For the text-containing cell, return its midpoint in [x, y] coordinate format. 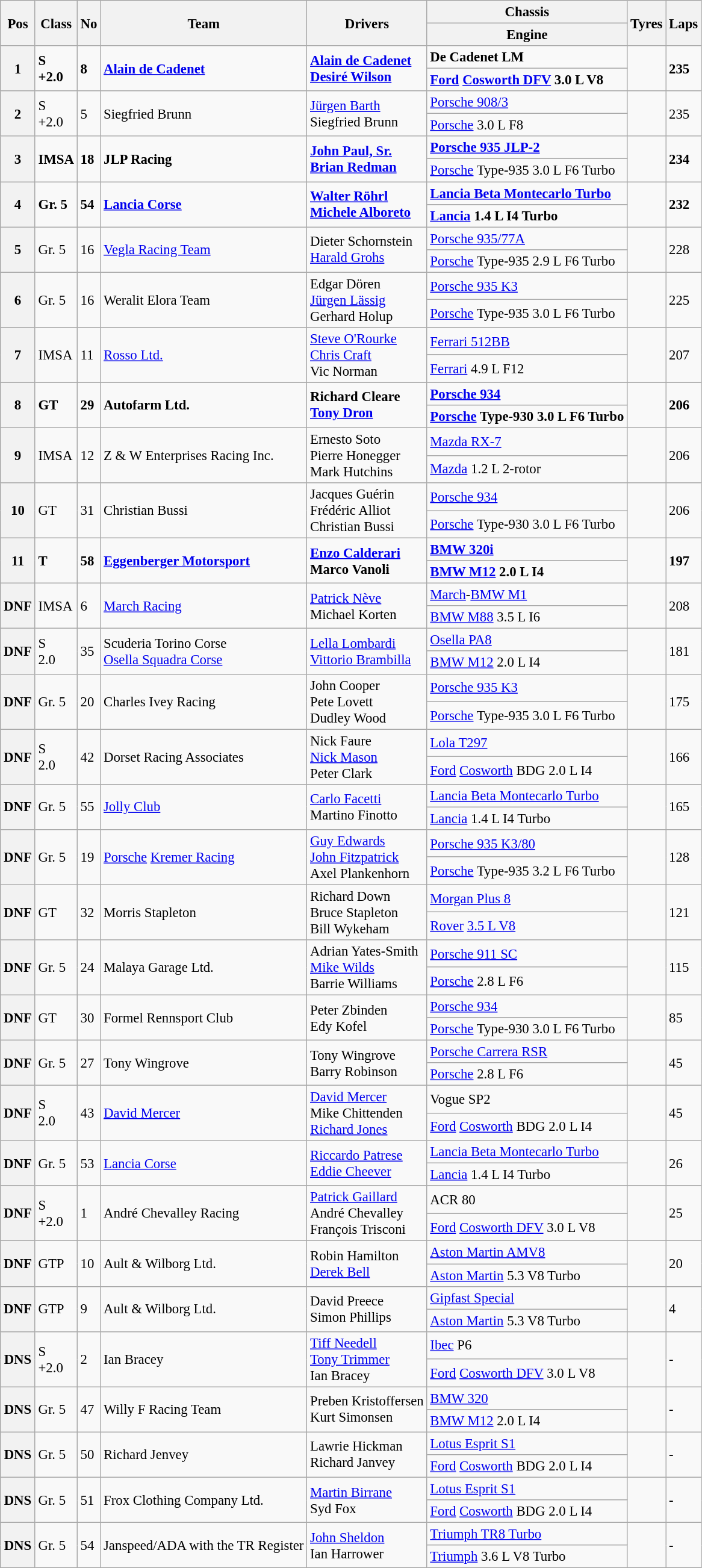
232 [684, 205]
27 [89, 1063]
Tyres [647, 23]
Patrick Gaillard André Chevalley François Trisconi [367, 1214]
Osella PA8 [527, 640]
29 [89, 405]
Tiff Needell Tony Trimmer Ian Bracey [367, 1359]
ACR 80 [527, 1200]
Triumph 3.6 L V8 Turbo [527, 1557]
Autofarm Ltd. [203, 405]
Ian Bracey [203, 1359]
Team [203, 23]
Richard Cleare Tony Dron [367, 405]
John Paul, Sr. Brian Redman [367, 159]
Ernesto Soto Pierre Honegger Mark Hutchins [367, 455]
Enzo Calderari Marco Vanoli [367, 561]
David Mercer [203, 1113]
Dieter Schornstein Harald Grohs [367, 249]
35 [89, 652]
228 [684, 249]
Porsche 3.0 L F8 [527, 125]
128 [684, 857]
Ibec P6 [527, 1345]
David Preece Simon Phillips [367, 1309]
André Chevalley Racing [203, 1214]
Aston Martin AMV8 [527, 1252]
March Racing [203, 606]
Mazda RX-7 [527, 441]
225 [684, 300]
Peter Zbinden Edy Kofel [367, 1018]
Weralit Elora Team [203, 300]
Porsche Type-935 2.9 L F6 Turbo [527, 261]
121 [684, 912]
234 [684, 159]
Martin Birrane Syd Fox [367, 1499]
Eggenberger Motorsport [203, 561]
Gipfast Special [527, 1298]
47 [89, 1409]
55 [89, 807]
Lola T297 [527, 743]
Rosso Ltd. [203, 355]
3 [18, 159]
Morris Stapleton [203, 912]
30 [89, 1018]
John Cooper Pete Lovett Dudley Wood [367, 702]
Scuderia Torino Corse Osella Squadra Corse [203, 652]
115 [684, 968]
Ferrari 4.9 L F12 [527, 369]
31 [89, 511]
Richard Jenvey [203, 1455]
Alain de Cadenet [203, 69]
Tony Wingrove [203, 1063]
58 [89, 561]
32 [89, 912]
Tony Wingrove Barry Robinson [367, 1063]
David Mercer Mike Chittenden Richard Jones [367, 1113]
24 [89, 968]
197 [684, 561]
181 [684, 652]
Morgan Plus 8 [527, 898]
Frox Clothing Company Ltd. [203, 1499]
Porsche 911 SC [527, 954]
No [89, 23]
Walter Röhrl Michele Alboreto [367, 205]
26 [684, 1163]
Porsche Type-935 3.2 L F6 Turbo [527, 871]
Class [56, 23]
207 [684, 355]
Jacques Guérin Frédéric Alliot Christian Bussi [367, 511]
Richard Down Bruce Stapleton Bill Wykeham [367, 912]
Lella Lombardi Vittorio Brambilla [367, 652]
85 [684, 1018]
March-BMW M1 [527, 595]
Mazda 1.2 L 2-rotor [527, 469]
Laps [684, 23]
Steve O'Rourke Chris Craft Vic Norman [367, 355]
Vegla Racing Team [203, 249]
Ferrari 512BB [527, 341]
Willy F Racing Team [203, 1409]
175 [684, 702]
Porsche Carrera RSR [527, 1052]
Engine [527, 35]
51 [89, 1499]
Lawrie Hickman Richard Janvey [367, 1455]
Pos [18, 23]
Patrick Nève Michael Korten [367, 606]
Malaya Garage Ltd. [203, 968]
50 [89, 1455]
Jürgen Barth Siegfried Brunn [367, 113]
T [56, 561]
Triumph TR8 Turbo [527, 1534]
Dorset Racing Associates [203, 757]
BMW 320i [527, 550]
BMW M88 3.5 L I6 [527, 617]
Alain de Cadenet Desiré Wilson [367, 69]
Guy Edwards John Fitzpatrick Axel Plankenhorn [367, 857]
Porsche 935 K3/80 [527, 844]
Chassis [527, 12]
165 [684, 807]
Rover 3.5 L V8 [527, 926]
25 [684, 1214]
Preben Kristoffersen Kurt Simonsen [367, 1409]
Drivers [367, 23]
Porsche 908/3 [527, 102]
Vogue SP2 [527, 1100]
43 [89, 1113]
7 [18, 355]
42 [89, 757]
Edgar Dören Jürgen Lässig Gerhard Holup [367, 300]
Siegfried Brunn [203, 113]
Janspeed/ADA with the TR Register [203, 1545]
De Cadenet LM [527, 57]
Formel Rennsport Club [203, 1018]
Porsche 935 JLP-2 [527, 148]
18 [89, 159]
Jolly Club [203, 807]
Porsche Kremer Racing [203, 857]
Z & W Enterprises Racing Inc. [203, 455]
Porsche 935/77A [527, 238]
208 [684, 606]
12 [89, 455]
53 [89, 1163]
166 [684, 757]
Charles Ivey Racing [203, 702]
Christian Bussi [203, 511]
John Sheldon Ian Harrower [367, 1545]
Riccardo Patrese Eddie Cheever [367, 1163]
19 [89, 857]
Nick Faure Nick Mason Peter Clark [367, 757]
BMW 320 [527, 1398]
Carlo Facetti Martino Finotto [367, 807]
JLP Racing [203, 159]
Robin Hamilton Derek Bell [367, 1263]
Adrian Yates-Smith Mike Wilds Barrie Williams [367, 968]
